Return the [x, y] coordinate for the center point of the cell that contains the specified text.  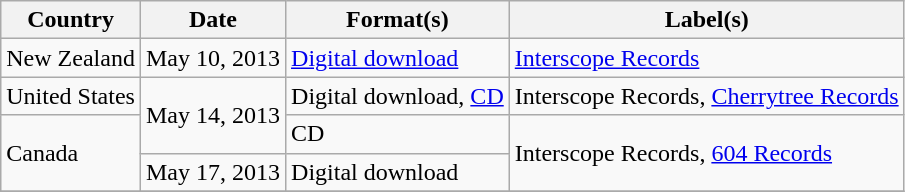
Label(s) [706, 20]
New Zealand [71, 58]
United States [71, 96]
Interscope Records, 604 Records [706, 153]
May 14, 2013 [212, 115]
CD [398, 134]
May 17, 2013 [212, 172]
Date [212, 20]
May 10, 2013 [212, 58]
Format(s) [398, 20]
Interscope Records [706, 58]
Interscope Records, Cherrytree Records [706, 96]
Digital download, CD [398, 96]
Canada [71, 153]
Country [71, 20]
